Extract the (x, y) coordinate from the center of the cell holding the provided text.  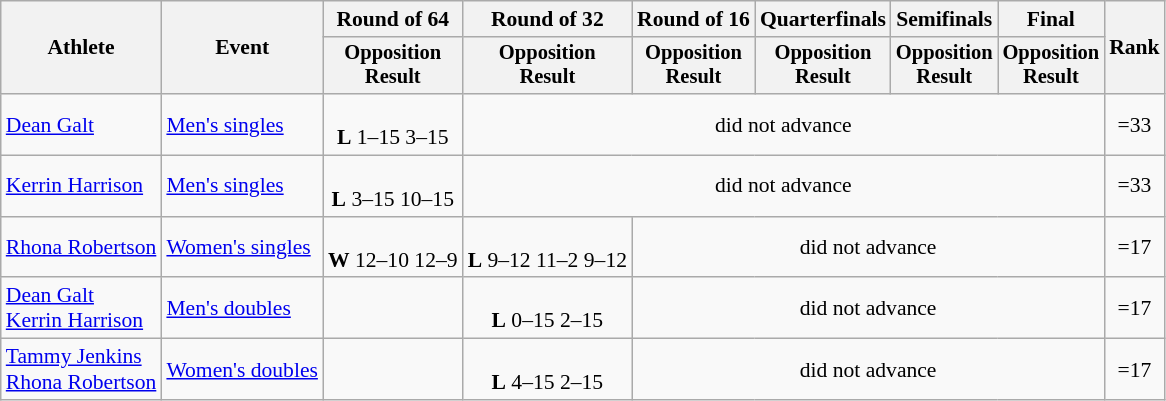
Dean Galt (82, 124)
Women's doubles (242, 370)
Men's doubles (242, 308)
Tammy JenkinsRhona Robertson (82, 370)
Round of 64 (393, 19)
L 9–12 11–2 9–12 (548, 248)
L 1–15 3–15 (393, 124)
Semifinals (944, 19)
Quarterfinals (823, 19)
Dean GaltKerrin Harrison (82, 308)
L 0–15 2–15 (548, 308)
W 12–10 12–9 (393, 248)
Rhona Robertson (82, 248)
Round of 16 (694, 19)
Athlete (82, 48)
Event (242, 48)
Rank (1134, 48)
L 3–15 10–15 (393, 186)
L 4–15 2–15 (548, 370)
Final (1052, 19)
Kerrin Harrison (82, 186)
Women's singles (242, 248)
Round of 32 (548, 19)
